Provide the (x, y) coordinate of the cell's center where the given text is located.  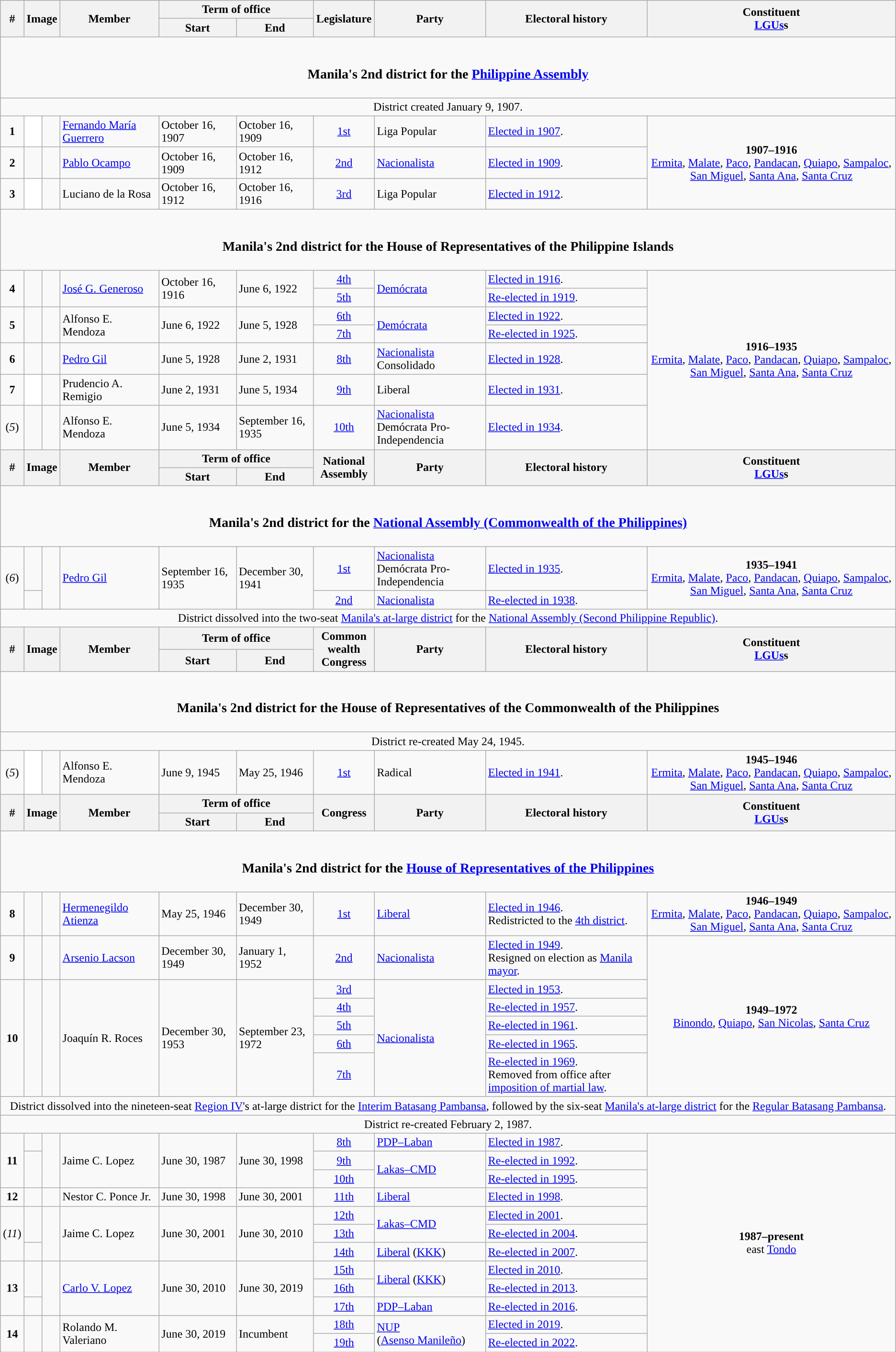
District re-created May 24, 1945. (448, 741)
Manila's 2nd district for the House of Representatives of the Philippine Islands (448, 239)
Elected in 1909. (566, 163)
Hermenegildo Atienza (109, 914)
Luciano de la Rosa (109, 193)
5 (12, 325)
12th (344, 1215)
12 (12, 1197)
Elected in 1998. (566, 1197)
Elected in 1946.Redistricted to the 4th district. (566, 914)
Re-elected in 1919. (566, 298)
Congress (344, 813)
7 (12, 390)
January 1, 1952 (275, 958)
Carlo V. Lopez (109, 1288)
Prudencio A. Remigio (109, 390)
Elected in 1922. (566, 316)
Re-elected in 1995. (566, 1179)
Re-elected in 1992. (566, 1161)
18th (344, 1324)
NUP(Asenso Manileño) (430, 1333)
(11) (12, 1233)
Re-elected in 1965. (566, 1044)
1987–presenteast Tondo (772, 1242)
Elected in 1912. (566, 193)
June 9, 1945 (198, 772)
Manila's 2nd district for the Philippine Assembly (448, 67)
December 30, 1953 (198, 1038)
Manila's 2nd district for the House of Representatives of the Philippines (448, 861)
October 16, 1907 (198, 131)
Re-elected in 2004. (566, 1233)
10 (12, 1038)
1946–1949Ermita, Malate, Paco, Pandacan, Quiapo, Sampaloc, San Miguel, Santa Ana, Santa Cruz (772, 914)
Arsenio Lacson (109, 958)
Rolando M. Valeriano (109, 1333)
Joaquín R. Roces (109, 1038)
September 23, 1972 (275, 1038)
District dissolved into the two-seat Manila's at-large district for the National Assembly (Second Philippine Republic). (448, 618)
December 30, 1941 (275, 578)
Manila's 2nd district for the House of Representatives of the Commonwealth of the Philippines (448, 702)
Elected in 1934. (566, 427)
Elected in 1941. (566, 772)
8 (12, 914)
1945–1946Ermita, Malate, Paco, Pandacan, Quiapo, Sampaloc, San Miguel, Santa Ana, Santa Cruz (772, 772)
Re-elected in 2007. (566, 1251)
NacionalistaConsolidado (430, 359)
NationalAssembly (344, 468)
Elected in 1953. (566, 989)
José G. Generoso (109, 289)
13th (344, 1233)
Elected in 1949.Resigned on election as Manila mayor. (566, 958)
14th (344, 1251)
6 (12, 359)
13 (12, 1288)
Elected in 2019. (566, 1324)
Elected in 1907. (566, 131)
15th (344, 1270)
District created January 9, 1907. (448, 107)
Elected in 1928. (566, 359)
11th (344, 1197)
Manila's 2nd district for the National Assembly (Commonwealth of the Philippines) (448, 516)
CommonwealthCongress (344, 649)
Re-elected in 2022. (566, 1343)
17th (344, 1306)
Re-elected in 1925. (566, 334)
1949–1972Binondo, Quiapo, San Nicolas, Santa Cruz (772, 1016)
Re-elected in 1938. (566, 600)
1916–1935Ermita, Malate, Paco, Pandacan, Quiapo, Sampaloc, San Miguel, Santa Ana, Santa Cruz (772, 360)
Re-elected in 1957. (566, 1007)
Elected in 1931. (566, 390)
Fernando María Guerrero (109, 131)
1935–1941Ermita, Malate, Paco, Pandacan, Quiapo, Sampaloc, San Miguel, Santa Ana, Santa Cruz (772, 578)
2 (12, 163)
9 (12, 958)
1907–1916Ermita, Malate, Paco, Pandacan, Quiapo, Sampaloc, San Miguel, Santa Ana, Santa Cruz (772, 163)
4 (12, 289)
(6) (12, 578)
11 (12, 1161)
Elected in 2010. (566, 1270)
District re-created February 2, 1987. (448, 1124)
Elected in 1935. (566, 569)
Re-elected in 2016. (566, 1306)
Nestor C. Ponce Jr. (109, 1197)
Incumbent (275, 1333)
Re-elected in 2013. (566, 1288)
Pablo Ocampo (109, 163)
16th (344, 1288)
Radical (430, 772)
Elected in 2001. (566, 1215)
Legislature (344, 19)
1 (12, 131)
June 30, 1987 (198, 1161)
Re-elected in 1961. (566, 1026)
3 (12, 193)
Re-elected in 1969.Removed from office after imposition of martial law. (566, 1075)
Elected in 1987. (566, 1142)
14 (12, 1333)
Elected in 1916. (566, 279)
19th (344, 1343)
